Scan for the cell matching the given text and deliver its [x, y] coordinate at center. 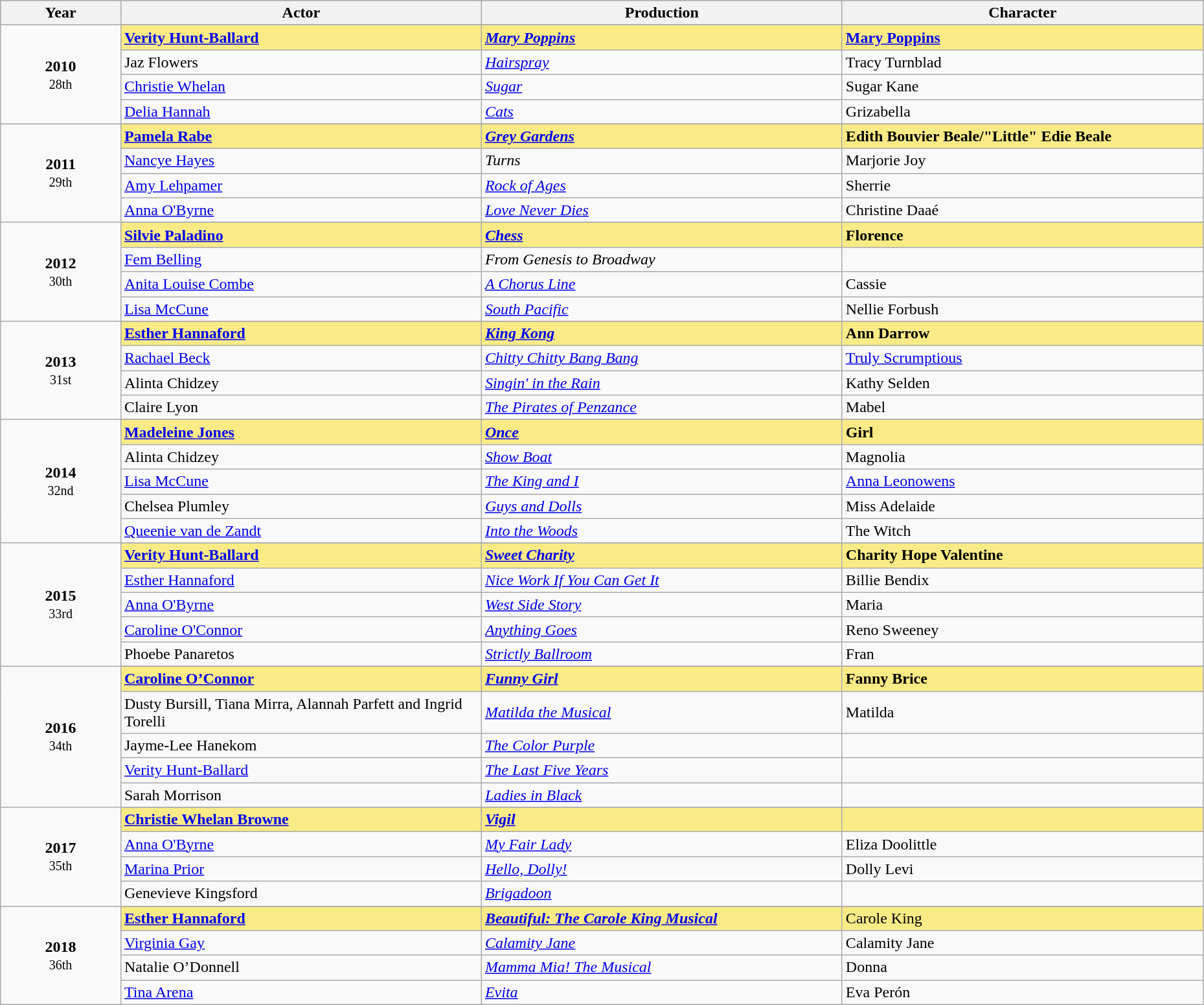
Madeleine Jones [301, 432]
Caroline O'Connor [301, 629]
201533rd [61, 605]
Eliza Doolittle [1022, 844]
Marjorie Joy [1022, 161]
From Genesis to Broadway [662, 259]
Truly Scrumptious [1022, 358]
Into the Woods [662, 531]
Miss Adelaide [1022, 506]
Brigadoon [662, 894]
Evita [662, 992]
Matilda the Musical [662, 711]
Dolly Levi [1022, 869]
Billie Bendix [1022, 580]
Fem Belling [301, 259]
Caroline O’Connor [301, 678]
Ann Darrow [1022, 334]
The King and I [662, 481]
Magnolia [1022, 457]
201836th [61, 955]
Maria [1022, 605]
201230th [61, 271]
The Pirates of Penzance [662, 408]
A Chorus Line [662, 284]
Show Boat [662, 457]
Vigil [662, 820]
South Pacific [662, 309]
Marina Prior [301, 869]
201028th [61, 75]
Edith Bouvier Beale/"Little" Edie Beale [1022, 136]
Ladies in Black [662, 795]
Claire Lyon [301, 408]
Actor [301, 13]
Hairspray [662, 62]
Fanny Brice [1022, 678]
Genevieve Kingsford [301, 894]
Sugar Kane [1022, 87]
Christie Whelan Browne [301, 820]
201735th [61, 857]
West Side Story [662, 605]
Sugar [662, 87]
201129th [61, 173]
The Color Purple [662, 746]
Grey Gardens [662, 136]
Singin' in the Rain [662, 383]
My Fair Lady [662, 844]
Funny Girl [662, 678]
Nellie Forbush [1022, 309]
Florence [1022, 235]
Hello, Dolly! [662, 869]
Eva Perón [1022, 992]
Character [1022, 13]
Tracy Turnblad [1022, 62]
Pamela Rabe [301, 136]
Fran [1022, 654]
The Witch [1022, 531]
Strictly Ballroom [662, 654]
Donna [1022, 967]
Jaz Flowers [301, 62]
Phoebe Panaretos [301, 654]
Rock of Ages [662, 185]
Once [662, 432]
Beautiful: The Carole King Musical [662, 918]
Rachael Beck [301, 358]
Mabel [1022, 408]
Turns [662, 161]
201634th [61, 736]
Nice Work If You Can Get It [662, 580]
Guys and Dolls [662, 506]
Dusty Bursill, Tiana Mirra, Alannah Parfett and Ingrid Torelli [301, 711]
Delia Hannah [301, 111]
Sarah Morrison [301, 795]
Chelsea Plumley [301, 506]
Chitty Chitty Bang Bang [662, 358]
Mamma Mia! The Musical [662, 967]
The Last Five Years [662, 770]
Sherrie [1022, 185]
Cassie [1022, 284]
201432nd [61, 481]
Cats [662, 111]
Natalie O’Donnell [301, 967]
Virginia Gay [301, 943]
Year [61, 13]
Nancye Hayes [301, 161]
Queenie van de Zandt [301, 531]
Christine Daaé [1022, 210]
Matilda [1022, 711]
Reno Sweeney [1022, 629]
Love Never Dies [662, 210]
201331st [61, 371]
Kathy Selden [1022, 383]
Silvie Paladino [301, 235]
Grizabella [1022, 111]
King Kong [662, 334]
Anna Leonowens [1022, 481]
Chess [662, 235]
Sweet Charity [662, 555]
Girl [1022, 432]
Charity Hope Valentine [1022, 555]
Production [662, 13]
Christie Whelan [301, 87]
Amy Lehpamer [301, 185]
Anything Goes [662, 629]
Tina Arena [301, 992]
Jayme-Lee Hanekom [301, 746]
Carole King [1022, 918]
Anita Louise Combe [301, 284]
